Detect which cell encompasses the target text, then output its [x, y] center coordinate. 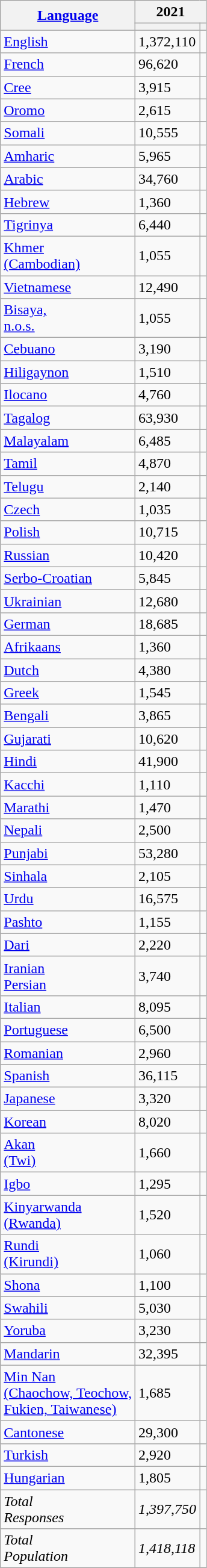
1,805 [167, 1478]
10,555 [167, 133]
Tigrinya [68, 225]
5,030 [167, 1308]
8,020 [167, 1122]
4,760 [167, 395]
Sinhala [68, 876]
Italian [68, 1007]
Cree [68, 87]
Rundi(Kirundi) [68, 1254]
2021 [171, 12]
Cantonese [68, 1432]
34,760 [167, 179]
18,685 [167, 624]
1,372,110 [167, 42]
1,685 [167, 1393]
Bengali [68, 716]
Ilocano [68, 395]
Urdu [68, 899]
1,397,750 [167, 1509]
Bisaya,n.o.s. [68, 318]
1,110 [167, 785]
Igbo [68, 1184]
Russian [68, 555]
Yoruba [68, 1331]
Kinyarwanda(Rwanda) [68, 1215]
Amharic [68, 156]
German [68, 624]
Telugu [68, 487]
Vietnamese [68, 287]
10,620 [167, 739]
Tamil [68, 464]
Hebrew [68, 202]
Romanian [68, 1053]
2,615 [167, 110]
4,870 [167, 464]
2,500 [167, 830]
Japanese [68, 1099]
1,545 [167, 693]
6,440 [167, 225]
Czech [68, 509]
29,300 [167, 1432]
English [68, 42]
6,485 [167, 441]
Ukrainian [68, 601]
Akan(Twi) [68, 1153]
TotalResponses [68, 1509]
3,190 [167, 349]
Pashto [68, 922]
32,395 [167, 1354]
Marathi [68, 807]
Hindi [68, 762]
1,295 [167, 1184]
Polish [68, 532]
Hiligaynon [68, 372]
6,500 [167, 1030]
1,660 [167, 1153]
36,115 [167, 1076]
12,680 [167, 601]
2,920 [167, 1455]
TotalPopulation [68, 1549]
Afrikaans [68, 647]
Turkish [68, 1455]
Malayalam [68, 441]
Greek [68, 693]
12,490 [167, 287]
1,035 [167, 509]
Swahili [68, 1308]
1,155 [167, 922]
2,140 [167, 487]
3,320 [167, 1099]
3,915 [167, 87]
Kacchi [68, 785]
Tagalog [68, 418]
Arabic [68, 179]
Dari [68, 945]
1,100 [167, 1285]
Cebuano [68, 349]
Punjabi [68, 853]
Mandarin [68, 1354]
2,960 [167, 1053]
8,095 [167, 1007]
1,510 [167, 372]
4,380 [167, 670]
16,575 [167, 899]
63,930 [167, 418]
2,105 [167, 876]
1,418,118 [167, 1549]
3,740 [167, 975]
3,230 [167, 1331]
Spanish [68, 1076]
Oromo [68, 110]
Shona [68, 1285]
Nepali [68, 830]
Serbo-Croatian [68, 578]
Khmer(Cambodian) [68, 255]
3,865 [167, 716]
Portuguese [68, 1030]
53,280 [167, 853]
Korean [68, 1122]
1,060 [167, 1254]
Hungarian [68, 1478]
IranianPersian [68, 975]
Somali [68, 133]
Language [68, 16]
41,900 [167, 762]
2,220 [167, 945]
Min Nan(Chaochow, Teochow,Fukien, Taiwanese) [68, 1393]
1,470 [167, 807]
5,845 [167, 578]
French [68, 64]
Gujarati [68, 739]
10,715 [167, 532]
5,965 [167, 156]
Dutch [68, 670]
96,620 [167, 64]
10,420 [167, 555]
1,520 [167, 1215]
